Search for the cell housing the specified text and yield its (X, Y) center coordinate. 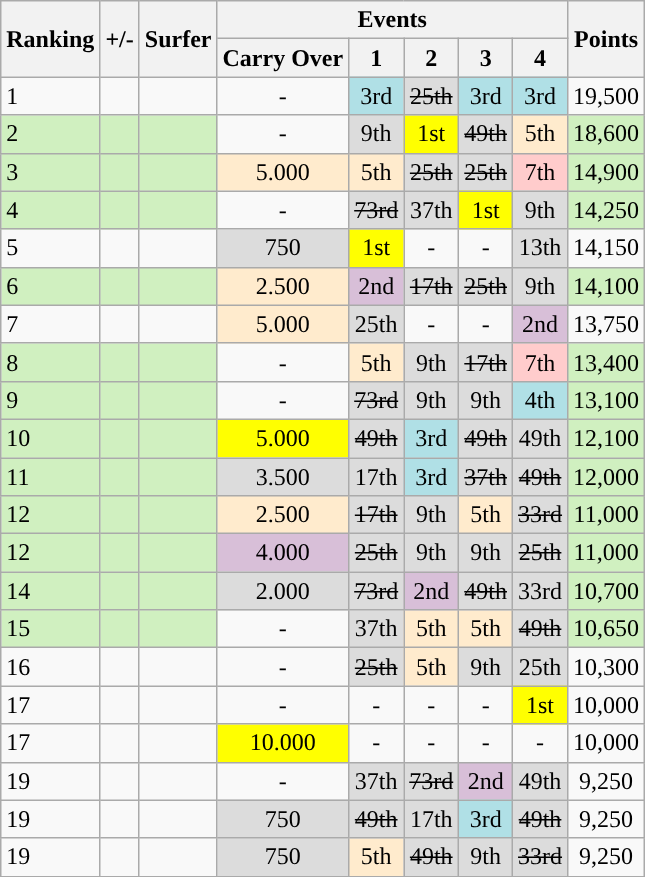
14 (50, 591)
7 (50, 324)
16 (50, 667)
10,700 (606, 591)
+/- (120, 39)
4th (540, 400)
15 (50, 629)
14,100 (606, 286)
18,600 (606, 134)
14,900 (606, 172)
14,150 (606, 248)
9 (50, 400)
10.000 (283, 743)
Surfer (178, 39)
Ranking (50, 39)
5 (50, 248)
12,000 (606, 477)
10,300 (606, 667)
13,100 (606, 400)
10,650 (606, 629)
2.000 (283, 591)
13th (540, 248)
3.500 (283, 477)
19,500 (606, 96)
12,100 (606, 438)
10 (50, 438)
4.000 (283, 553)
13,400 (606, 362)
11 (50, 477)
6 (50, 286)
Points (606, 39)
13,750 (606, 324)
Carry Over (283, 58)
14,250 (606, 210)
Events (392, 20)
8 (50, 362)
